Search for the cell housing the specified text and yield its [X, Y] center coordinate. 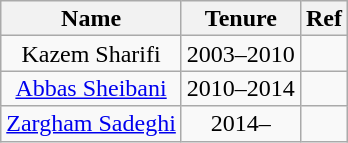
Abbas Sheibani [92, 88]
Ref [324, 18]
2010–2014 [240, 88]
Zargham Sadeghi [92, 124]
Kazem Sharifi [92, 54]
Name [92, 18]
Tenure [240, 18]
2014– [240, 124]
2003–2010 [240, 54]
